Determine the [X, Y] coordinate at the center of the cell enclosing the given text.  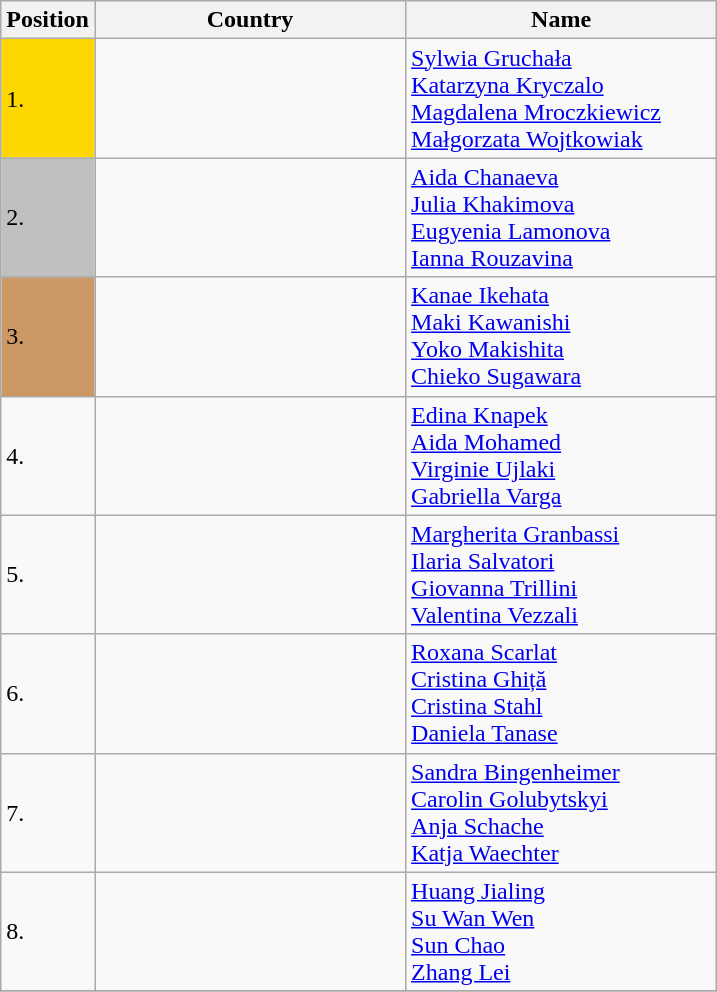
Roxana ScarlatCristina GhițăCristina StahlDaniela Tanase [562, 694]
Position [48, 20]
1. [48, 98]
Sandra BingenheimerCarolin GolubytskyiAnja SchacheKatja Waechter [562, 812]
4. [48, 456]
8. [48, 932]
5. [48, 574]
Margherita GranbassiIlaria SalvatoriGiovanna TrilliniValentina Vezzali [562, 574]
3. [48, 336]
Country [250, 20]
Edina KnapekAida MohamedVirginie UjlakiGabriella Varga [562, 456]
Kanae IkehataMaki KawanishiYoko MakishitaChieko Sugawara [562, 336]
Huang JialingSu Wan WenSun ChaoZhang Lei [562, 932]
Sylwia GruchałaKatarzyna KryczaloMagdalena MroczkiewiczMałgorzata Wojtkowiak [562, 98]
2. [48, 218]
7. [48, 812]
6. [48, 694]
Aida ChanaevaJulia KhakimovaEugyenia LamonovaIanna Rouzavina [562, 218]
Name [562, 20]
